Return (x, y) of the center of cell containing provided text 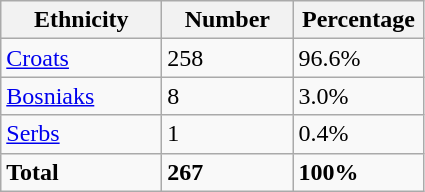
Bosniaks (82, 96)
Croats (82, 58)
Ethnicity (82, 20)
100% (358, 172)
Number (228, 20)
8 (228, 96)
0.4% (358, 134)
Total (82, 172)
Serbs (82, 134)
3.0% (358, 96)
1 (228, 134)
Percentage (358, 20)
258 (228, 58)
96.6% (358, 58)
267 (228, 172)
